From the cell containing the given text, extract its center point as (X, Y) coordinate. 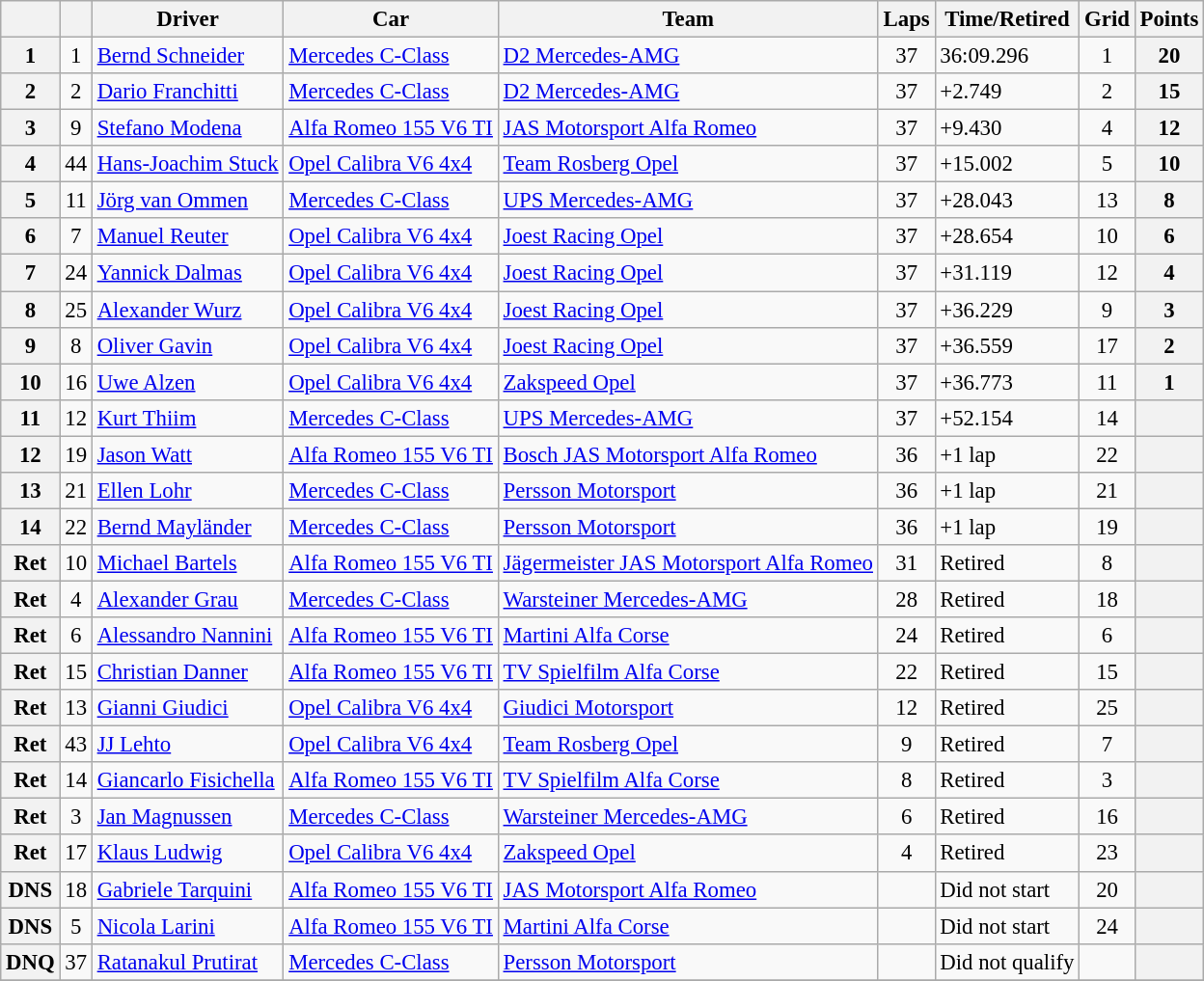
Jörg van Ommen (187, 201)
23 (1108, 854)
Oliver Gavin (187, 345)
Grid (1108, 19)
Laps (907, 19)
Ellen Lohr (187, 491)
+52.154 (1007, 418)
Jan Magnussen (187, 817)
Gianni Giudici (187, 708)
Uwe Alzen (187, 382)
+28.043 (1007, 201)
DNQ (31, 962)
Christian Danner (187, 672)
Nicola Larini (187, 926)
Bernd Mayländer (187, 527)
+36.559 (1007, 345)
Hans-Joachim Stuck (187, 164)
+15.002 (1007, 164)
Driver (187, 19)
31 (907, 563)
Time/Retired (1007, 19)
Klaus Ludwig (187, 854)
Yannick Dalmas (187, 273)
28 (907, 599)
Jason Watt (187, 454)
Ratanakul Prutirat (187, 962)
+9.430 (1007, 128)
Gabriele Tarquini (187, 889)
Dario Franchitti (187, 92)
Jägermeister JAS Motorsport Alfa Romeo (688, 563)
Alessandro Nannini (187, 636)
Alexander Wurz (187, 310)
Alexander Grau (187, 599)
Kurt Thiim (187, 418)
Bernd Schneider (187, 56)
Car (391, 19)
44 (75, 164)
+2.749 (1007, 92)
Points (1169, 19)
Did not qualify (1007, 962)
Michael Bartels (187, 563)
+28.654 (1007, 236)
JJ Lehto (187, 745)
Manuel Reuter (187, 236)
Giudici Motorsport (688, 708)
Stefano Modena (187, 128)
+36.229 (1007, 310)
Giancarlo Fisichella (187, 780)
+31.119 (1007, 273)
Team (688, 19)
+36.773 (1007, 382)
36:09.296 (1007, 56)
43 (75, 745)
Bosch JAS Motorsport Alfa Romeo (688, 454)
